Determine the (x, y) coordinate at the center of the cell enclosing the given text.  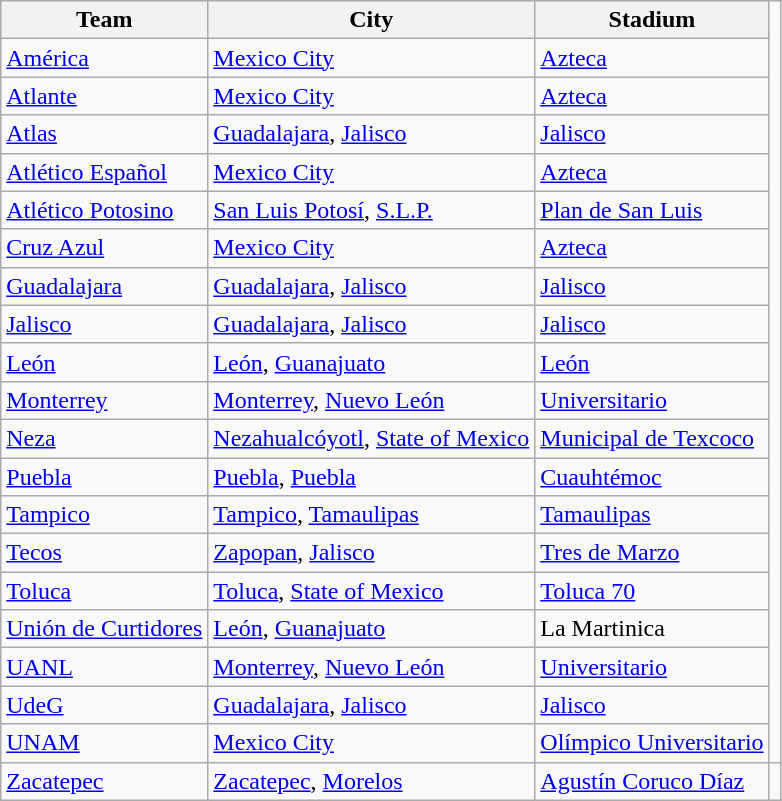
Municipal de Texcoco (652, 438)
Olímpico Universitario (652, 743)
Atlante (104, 96)
City (372, 20)
Plan de San Luis (652, 210)
Toluca, State of Mexico (372, 591)
Stadium (652, 20)
Zapopan, Jalisco (372, 553)
Tampico, Tamaulipas (372, 515)
La Martinica (652, 629)
Zacatepec (104, 781)
Nezahualcóyotl, State of Mexico (372, 438)
Puebla, Puebla (372, 477)
Agustín Coruco Díaz (652, 781)
Toluca (104, 591)
Tamaulipas (652, 515)
Unión de Curtidores (104, 629)
Monterrey (104, 400)
Puebla (104, 477)
Neza (104, 438)
Tecos (104, 553)
UNAM (104, 743)
Toluca 70 (652, 591)
San Luis Potosí, S.L.P. (372, 210)
América (104, 58)
Tres de Marzo (652, 553)
Cruz Azul (104, 248)
Atlético Español (104, 172)
Atlético Potosino (104, 210)
Zacatepec, Morelos (372, 781)
Atlas (104, 134)
Cuauhtémoc (652, 477)
Team (104, 20)
UdeG (104, 705)
UANL (104, 667)
Tampico (104, 515)
Guadalajara (104, 286)
